Return the [X, Y] coordinate for the center point of the cell that contains the specified text.  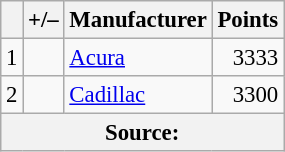
2 [12, 95]
3300 [248, 95]
+/– [44, 20]
Cadillac [138, 95]
Source: [142, 133]
3333 [248, 58]
Manufacturer [138, 20]
Acura [138, 58]
Points [248, 20]
1 [12, 58]
